Provide the [X, Y] coordinate of the cell's center where the given text is located.  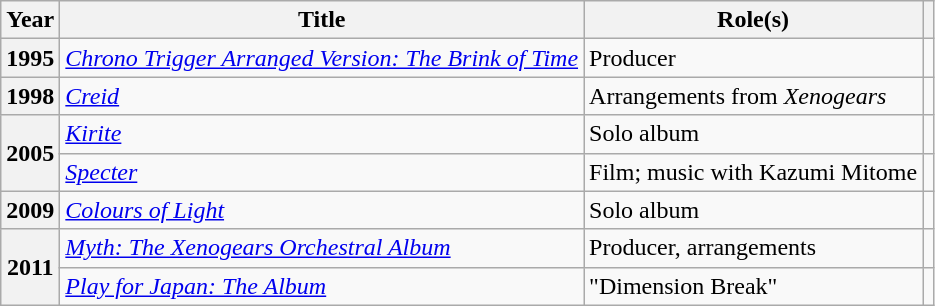
Colours of Light [322, 210]
Producer [754, 58]
2005 [30, 153]
2009 [30, 210]
Film; music with Kazumi Mitome [754, 172]
Kirite [322, 134]
Myth: The Xenogears Orchestral Album [322, 248]
Role(s) [754, 20]
"Dimension Break" [754, 286]
Specter [322, 172]
Creid [322, 96]
2011 [30, 267]
1998 [30, 96]
Title [322, 20]
Chrono Trigger Arranged Version: The Brink of Time [322, 58]
Arrangements from Xenogears [754, 96]
Year [30, 20]
Producer, arrangements [754, 248]
Play for Japan: The Album [322, 286]
1995 [30, 58]
